Pinpoint the cell where the given text exists, returning its (X, Y) midpoint coordinate. 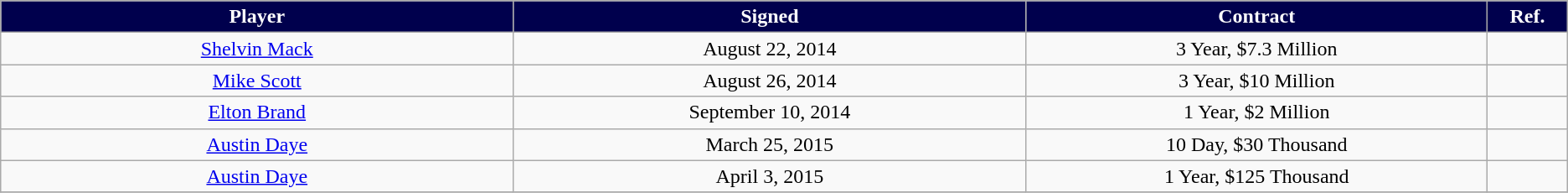
Ref. (1528, 17)
September 10, 2014 (770, 112)
1 Year, $125 Thousand (1256, 176)
1 Year, $2 Million (1256, 112)
April 3, 2015 (770, 176)
Mike Scott (257, 81)
August 26, 2014 (770, 81)
Player (257, 17)
March 25, 2015 (770, 144)
Contract (1256, 17)
August 22, 2014 (770, 49)
3 Year, $10 Million (1256, 81)
10 Day, $30 Thousand (1256, 144)
Elton Brand (257, 112)
3 Year, $7.3 Million (1256, 49)
Shelvin Mack (257, 49)
Signed (770, 17)
